From the cell containing the given text, extract its center point as (x, y) coordinate. 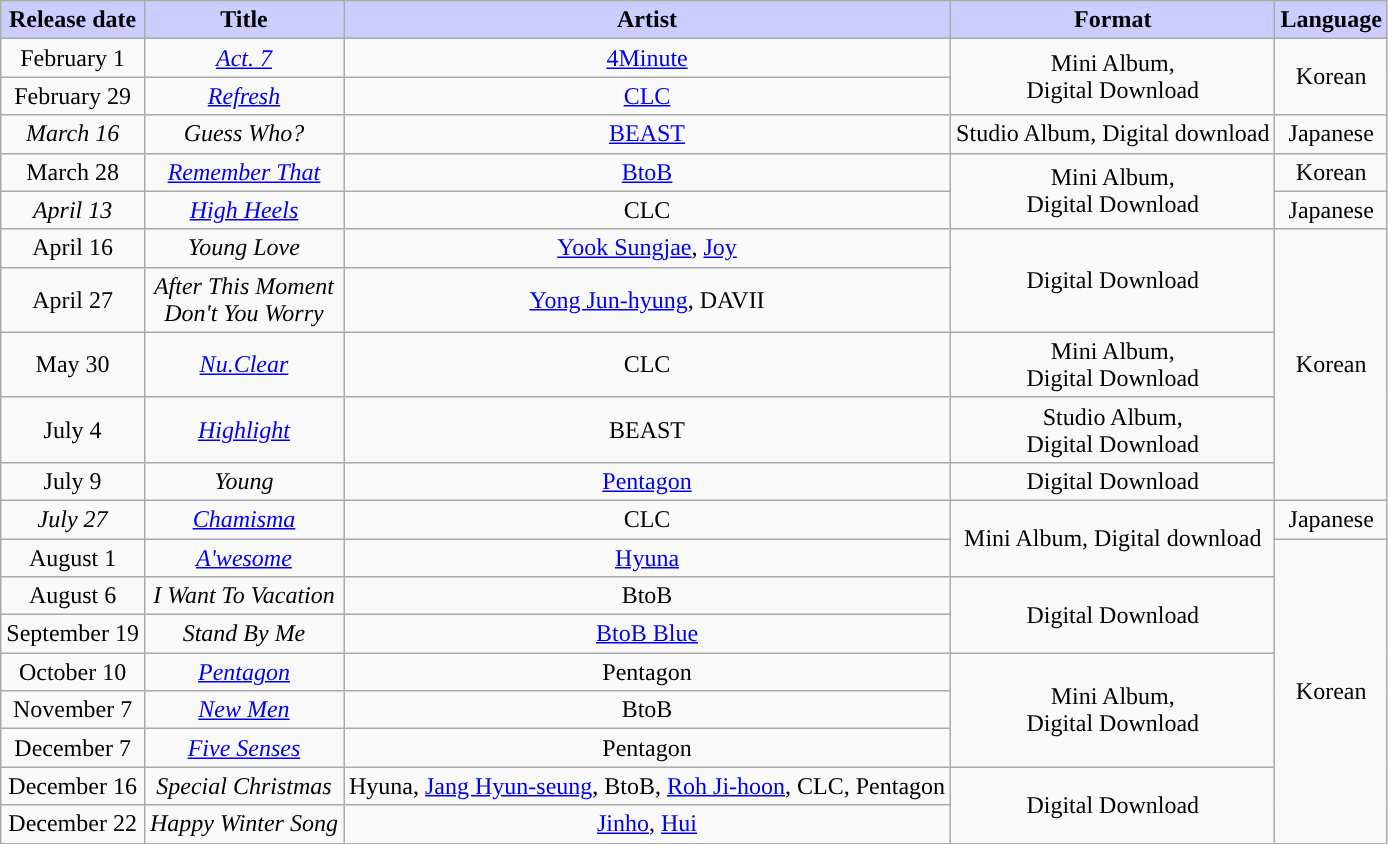
Special Christmas (244, 786)
Remember That (244, 172)
Release date (73, 20)
Stand By Me (244, 634)
December 16 (73, 786)
December 22 (73, 824)
Young Love (244, 248)
Hyuna (648, 557)
Act. 7 (244, 58)
Hyuna, Jang Hyun-seung, BtoB, Roh Ji-hoon, CLC, Pentagon (648, 786)
New Men (244, 710)
March 16 (73, 134)
December 7 (73, 748)
March 28 (73, 172)
Refresh (244, 96)
Language (1331, 20)
Nu.Clear (244, 364)
After This MomentDon't You Worry (244, 300)
May 30 (73, 364)
Title (244, 20)
Guess Who? (244, 134)
July 27 (73, 519)
Mini Album, Digital download (1113, 538)
High Heels (244, 210)
September 19 (73, 634)
November 7 (73, 710)
August 1 (73, 557)
4Minute (648, 58)
Jinho, Hui (648, 824)
Five Senses (244, 748)
April 16 (73, 248)
Studio Album, Digital download (1113, 134)
October 10 (73, 672)
A'wesome (244, 557)
Yong Jun-hyung, DAVII (648, 300)
Highlight (244, 430)
Artist (648, 20)
Young (244, 481)
April 13 (73, 210)
February 1 (73, 58)
Yook Sungjae, Joy (648, 248)
August 6 (73, 596)
Studio Album, Digital Download (1113, 430)
Format (1113, 20)
July 9 (73, 481)
BtoB Blue (648, 634)
Chamisma (244, 519)
I Want To Vacation (244, 596)
Happy Winter Song (244, 824)
February 29 (73, 96)
July 4 (73, 430)
April 27 (73, 300)
